Find where the given text appears and provide that cell's center as [X, Y] coordinate. 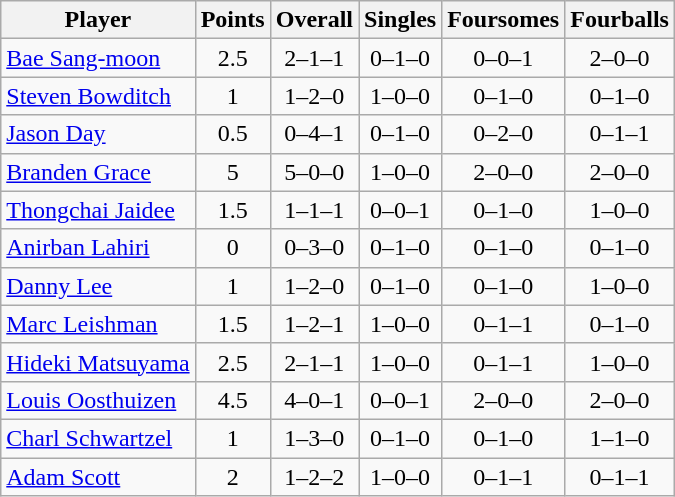
2 [232, 477]
Player [98, 20]
1–2–2 [314, 477]
Danny Lee [98, 286]
Charl Schwartzel [98, 438]
Anirban Lahiri [98, 248]
0–3–0 [314, 248]
Singles [400, 20]
Marc Leishman [98, 324]
0–2–0 [504, 134]
5 [232, 172]
Overall [314, 20]
Points [232, 20]
Jason Day [98, 134]
Adam Scott [98, 477]
1–1–1 [314, 210]
Hideki Matsuyama [98, 362]
0.5 [232, 134]
Bae Sang-moon [98, 58]
Thongchai Jaidee [98, 210]
5–0–0 [314, 172]
Foursomes [504, 20]
Steven Bowditch [98, 96]
0 [232, 248]
0–4–1 [314, 134]
4–0–1 [314, 400]
Fourballs [620, 20]
1–3–0 [314, 438]
1–2–1 [314, 324]
1–1–0 [620, 438]
Louis Oosthuizen [98, 400]
4.5 [232, 400]
Branden Grace [98, 172]
